Find where the given text appears and provide that cell's center as (x, y) coordinate. 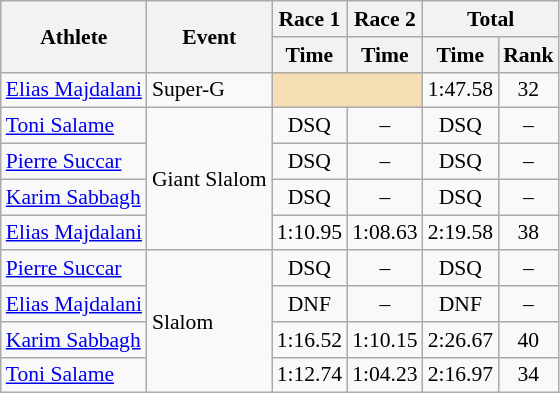
2:19.58 (460, 233)
Race 2 (384, 19)
40 (528, 340)
Race 1 (310, 19)
32 (528, 90)
Athlete (74, 36)
Total (491, 19)
1:10.15 (384, 340)
1:08.63 (384, 233)
38 (528, 233)
Giant Slalom (210, 179)
Rank (528, 55)
1:12.74 (310, 375)
2:16.97 (460, 375)
1:10.95 (310, 233)
Slalom (210, 322)
Event (210, 36)
1:04.23 (384, 375)
1:47.58 (460, 90)
Super-G (210, 90)
2:26.67 (460, 340)
1:16.52 (310, 340)
34 (528, 375)
